Pinpoint the cell where the given text exists, returning its [x, y] midpoint coordinate. 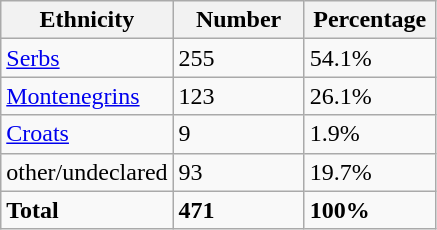
Montenegrins [87, 96]
Ethnicity [87, 20]
54.1% [370, 58]
other/undeclared [87, 172]
Number [238, 20]
1.9% [370, 134]
19.7% [370, 172]
Serbs [87, 58]
93 [238, 172]
123 [238, 96]
471 [238, 210]
Total [87, 210]
100% [370, 210]
26.1% [370, 96]
Percentage [370, 20]
Croats [87, 134]
255 [238, 58]
9 [238, 134]
